Determine the [X, Y] coordinate at the center of the cell enclosing the given text.  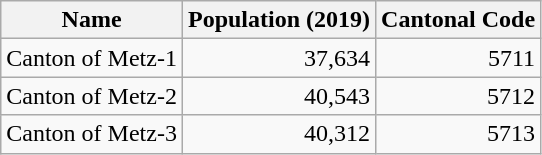
37,634 [278, 58]
5711 [458, 58]
Population (2019) [278, 20]
40,543 [278, 96]
Name [92, 20]
Canton of Metz-1 [92, 58]
5712 [458, 96]
Canton of Metz-3 [92, 134]
Cantonal Code [458, 20]
5713 [458, 134]
Canton of Metz-2 [92, 96]
40,312 [278, 134]
